Locate the cell with the specified text and output its (x, y) center coordinate. 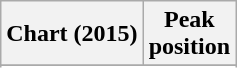
Peakposition (189, 34)
Chart (2015) (72, 34)
